Return the [x, y] coordinate for the center point of the cell that contains the specified text.  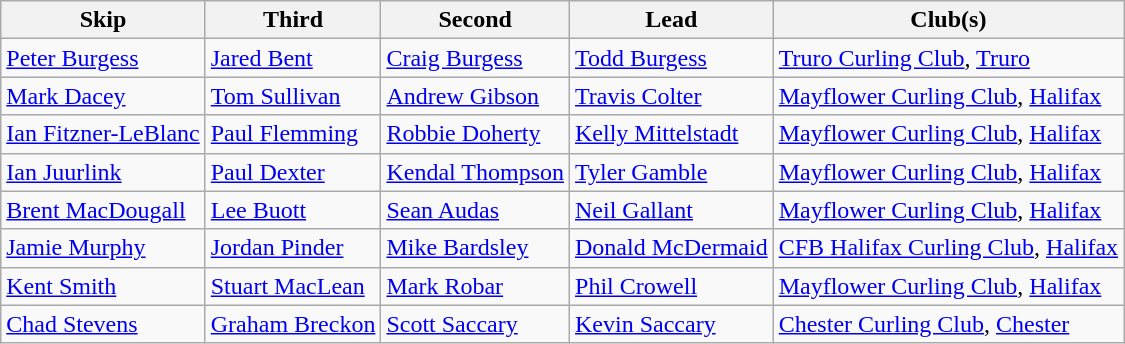
Jared Bent [293, 58]
Scott Saccary [476, 324]
Kendal Thompson [476, 172]
Tom Sullivan [293, 96]
Third [293, 20]
Neil Gallant [672, 210]
CFB Halifax Curling Club, Halifax [948, 248]
Kevin Saccary [672, 324]
Chad Stevens [103, 324]
Andrew Gibson [476, 96]
Mark Dacey [103, 96]
Craig Burgess [476, 58]
Jamie Murphy [103, 248]
Graham Breckon [293, 324]
Phil Crowell [672, 286]
Stuart MacLean [293, 286]
Kent Smith [103, 286]
Ian Juurlink [103, 172]
Paul Dexter [293, 172]
Lead [672, 20]
Second [476, 20]
Sean Audas [476, 210]
Lee Buott [293, 210]
Club(s) [948, 20]
Robbie Doherty [476, 134]
Mike Bardsley [476, 248]
Truro Curling Club, Truro [948, 58]
Kelly Mittelstadt [672, 134]
Tyler Gamble [672, 172]
Todd Burgess [672, 58]
Donald McDermaid [672, 248]
Ian Fitzner-LeBlanc [103, 134]
Brent MacDougall [103, 210]
Jordan Pinder [293, 248]
Peter Burgess [103, 58]
Mark Robar [476, 286]
Paul Flemming [293, 134]
Travis Colter [672, 96]
Skip [103, 20]
Chester Curling Club, Chester [948, 324]
